Output the (x, y) coordinate of the center of the cell containing the given text.  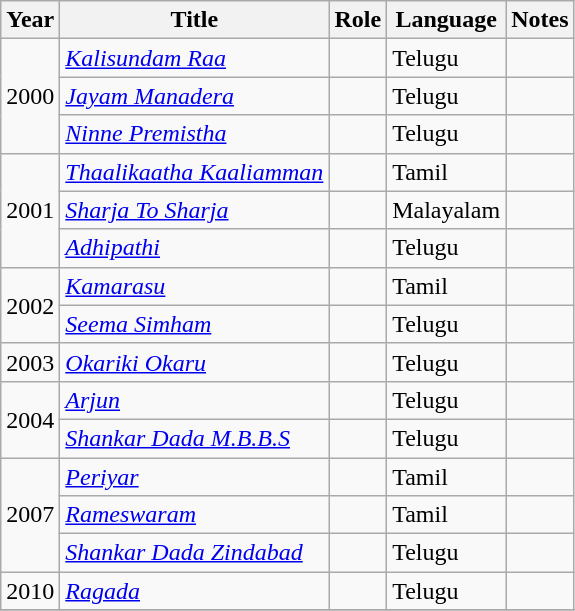
2000 (30, 96)
Kamarasu (194, 286)
Malayalam (446, 210)
Shankar Dada Zindabad (194, 553)
Thaalikaatha Kaaliamman (194, 172)
Ragada (194, 591)
Ninne Premistha (194, 134)
Sharja To Sharja (194, 210)
Rameswaram (194, 515)
2003 (30, 362)
Kalisundam Raa (194, 58)
Language (446, 20)
Adhipathi (194, 248)
Role (358, 20)
Okariki Okaru (194, 362)
Jayam Manadera (194, 96)
2007 (30, 515)
2002 (30, 305)
2001 (30, 210)
Title (194, 20)
Arjun (194, 400)
Seema Simham (194, 324)
Shankar Dada M.B.B.S (194, 438)
Year (30, 20)
Periyar (194, 477)
2004 (30, 419)
2010 (30, 591)
Notes (540, 20)
